Extract the [X, Y] coordinate from the center of the cell holding the provided text.  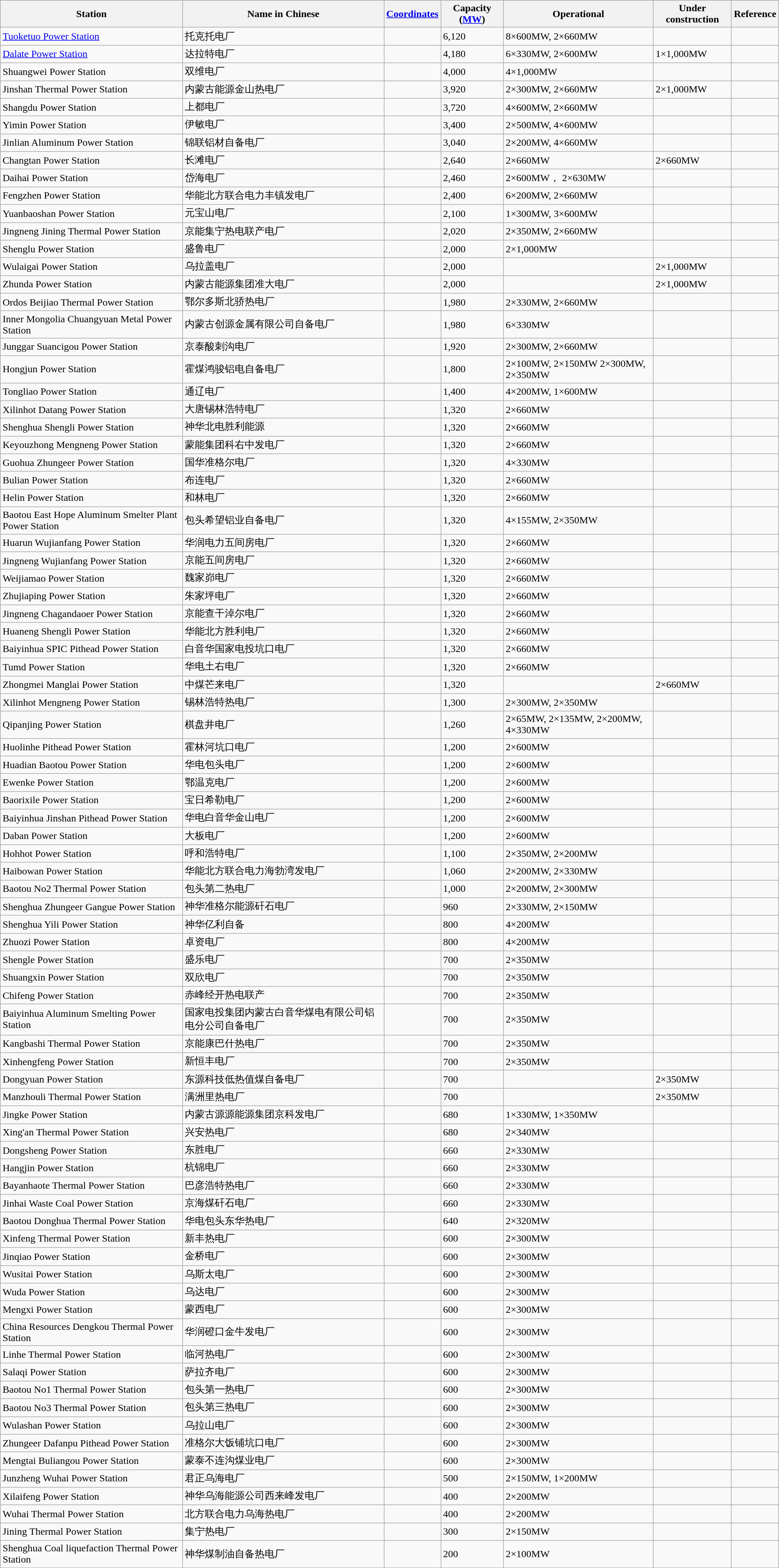
Yuanbaoshan Power Station [92, 213]
2×65MW, 2×135MW, 2×200MW, 4×330MW [578, 724]
宝日希勒电厂 [283, 800]
鄂尔多斯北骄热电厂 [283, 302]
Huarun Wujianfang Power Station [92, 543]
3,920 [472, 90]
1,100 [472, 854]
Jinshan Thermal Power Station [92, 90]
Wuhai Thermal Power Station [92, 1514]
1,260 [472, 724]
6×200MW, 2×660MW [578, 196]
Jining Thermal Power Station [92, 1531]
神华乌海能源公司西来峰发电厂 [283, 1496]
2×500MW, 4×600MW [578, 125]
Hohhot Power Station [92, 854]
Capacity (MW) [472, 14]
2×200MW, 2×300MW [578, 889]
Salaqi Power Station [92, 1372]
Ordos Beijiao Thermal Power Station [92, 302]
Weijiamao Power Station [92, 579]
伊敏电厂 [283, 125]
长滩电厂 [283, 161]
Jingneng Wujianfang Power Station [92, 560]
卓资电厂 [283, 942]
Huadian Baotou Power Station [92, 765]
Jinqiao Power Station [92, 1257]
乌达电厂 [283, 1292]
上都电厂 [283, 107]
4,000 [472, 72]
4×1,000MW [578, 72]
Tumd Power Station [92, 667]
1,000 [472, 889]
Shenghua Yili Power Station [92, 924]
Baotou No2 Thermal Power Station [92, 889]
2×350MW, 2×660MW [578, 231]
4×330MW [578, 463]
2,460 [472, 178]
Zhungeer Dafanpu Pithead Power Station [92, 1443]
Wuda Power Station [92, 1292]
2,100 [472, 213]
包头希望铝业自备电厂 [283, 520]
Huaneng Shengli Power Station [92, 631]
霍林河坑口电厂 [283, 747]
Shuangwei Power Station [92, 72]
500 [472, 1479]
Haibowan Power Station [92, 871]
Dongyuan Power Station [92, 1079]
Jingneng Chagandaoer Power Station [92, 614]
华润电力五间房电厂 [283, 543]
Shuangxin Power Station [92, 978]
Wulashan Power Station [92, 1426]
Operational [578, 14]
盛鲁电厂 [283, 249]
大板电厂 [283, 836]
Dongsheng Power Station [92, 1150]
Baotou No3 Thermal Power Station [92, 1407]
4×200MW, 1×600MW [578, 392]
京能集宁热电联产电厂 [283, 231]
Xilinhot Mengneng Power Station [92, 703]
Xinhengfeng Power Station [92, 1062]
京能查干淖尔电厂 [283, 614]
华能北方联合电力丰镇发电厂 [283, 196]
300 [472, 1531]
960 [472, 907]
包头第二热电厂 [283, 889]
内蒙古能源金山热电厂 [283, 90]
华润磴口金牛发电厂 [283, 1332]
萨拉齐电厂 [283, 1372]
包头第一热电厂 [283, 1390]
Linhe Thermal Power Station [92, 1355]
布连电厂 [283, 480]
Zhongmei Manglai Power Station [92, 684]
华电包头电厂 [283, 765]
Reference [755, 14]
国家电投集团内蒙古白音华煤电有限公司铝电分公司自备电厂 [283, 1020]
金桥电厂 [283, 1257]
君正乌海电厂 [283, 1479]
Under construction [692, 14]
棋盘井电厂 [283, 724]
达拉特电厂 [283, 54]
京海煤矸石电厂 [283, 1203]
岱海电厂 [283, 178]
中煤芒来电厂 [283, 684]
京泰酸刺沟电厂 [283, 347]
盛乐电厂 [283, 960]
3,040 [472, 142]
Shenghua Zhungeer Gangue Power Station [92, 907]
Station [92, 14]
Tongliao Power Station [92, 392]
2×320MW [578, 1221]
准格尔大饭铺坑口电厂 [283, 1443]
4×155MW, 2×350MW [578, 520]
Xinfeng Thermal Power Station [92, 1239]
Zhujiaping Power Station [92, 596]
华电土右电厂 [283, 667]
2×350MW, 2×200MW [578, 854]
Jinlian Aluminum Power Station [92, 142]
Hangjin Power Station [92, 1168]
2,640 [472, 161]
Huolinhe Pithead Power Station [92, 747]
Shenghua Coal liquefaction Thermal Power Station [92, 1554]
国华准格尔电厂 [283, 463]
内蒙古能源集团准大电厂 [283, 285]
3,720 [472, 107]
Changtan Power Station [92, 161]
华电包头东华热电厂 [283, 1221]
2×300MW, 2×350MW [578, 703]
锦联铝材自备电厂 [283, 142]
2×330MW, 2×660MW [578, 302]
Daban Power Station [92, 836]
Junggar Suancigou Power Station [92, 347]
2×100MW [578, 1554]
Dalate Power Station [92, 54]
乌拉山电厂 [283, 1426]
Shenghua Shengli Power Station [92, 427]
蒙泰不连沟煤业电厂 [283, 1461]
内蒙古源源能源集团京科发电厂 [283, 1115]
200 [472, 1554]
包头第三热电厂 [283, 1407]
2×100MW, 2×150MW 2×300MW, 2×350MW [578, 369]
Jingke Power Station [92, 1115]
Helin Power Station [92, 498]
鄂温克电厂 [283, 783]
华电白音华金山电厂 [283, 818]
2×600MW， 2×630MW [578, 178]
巴彦浩特热电厂 [283, 1186]
临河热电厂 [283, 1355]
Wusitai Power Station [92, 1274]
China Resources Dengkou Thermal Power Station [92, 1332]
Guohua Zhungeer Power Station [92, 463]
Inner Mongolia Chuangyuan Metal Power Station [92, 325]
蒙西电厂 [283, 1310]
Yimin Power Station [92, 125]
Baotou East Hope Aluminum Smelter Plant Power Station [92, 520]
Xing'an Thermal Power Station [92, 1132]
Zhunda Power Station [92, 285]
Jingneng Jining Thermal Power Station [92, 231]
Baiyinhua Jinshan Pithead Power Station [92, 818]
内蒙古创源金属有限公司自备电厂 [283, 325]
华能北方胜利电厂 [283, 631]
1×1,000MW [692, 54]
托克托电厂 [283, 37]
神华准格尔能源矸石电厂 [283, 907]
元宝山电厂 [283, 213]
Hongjun Power Station [92, 369]
Coordinates [412, 14]
Mengxi Power Station [92, 1310]
1,800 [472, 369]
魏家峁电厂 [283, 579]
3,400 [472, 125]
1,400 [472, 392]
Baiyinhua SPIC Pithead Power Station [92, 650]
Xilaifeng Power Station [92, 1496]
8×600MW, 2×660MW [578, 37]
Shangdu Power Station [92, 107]
Zhuozi Power Station [92, 942]
京能康巴什热电厂 [283, 1044]
Name in Chinese [283, 14]
神华煤制油自备热电厂 [283, 1554]
2×330MW, 2×150MW [578, 907]
华能北方联合电力海勃湾发电厂 [283, 871]
蒙能集团科右中发电厂 [283, 445]
新丰热电厂 [283, 1239]
640 [472, 1221]
Baiyinhua Aluminum Smelting Power Station [92, 1020]
2×340MW [578, 1132]
Keyouzhong Mengneng Power Station [92, 445]
Jinhai Waste Coal Power Station [92, 1203]
朱家坪电厂 [283, 596]
集宁热电厂 [283, 1531]
Junzheng Wuhai Power Station [92, 1479]
Chifeng Power Station [92, 995]
Daihai Power Station [92, 178]
兴安热电厂 [283, 1132]
霍煤鸿骏铝电自备电厂 [283, 369]
Bayanhaote Thermal Power Station [92, 1186]
6×330MW [578, 325]
大唐锡林浩特电厂 [283, 410]
乌斯太电厂 [283, 1274]
Shengle Power Station [92, 960]
1×330MW, 1×350MW [578, 1115]
Fengzhen Power Station [92, 196]
6×330MW, 2×600MW [578, 54]
1×300MW, 3×600MW [578, 213]
Ewenke Power Station [92, 783]
4,180 [472, 54]
1,300 [472, 703]
Bulian Power Station [92, 480]
2,400 [472, 196]
Xilinhot Datang Power Station [92, 410]
神华北电胜利能源 [283, 427]
Baorixile Power Station [92, 800]
2×200MW, 4×660MW [578, 142]
通辽电厂 [283, 392]
Tuoketuo Power Station [92, 37]
Manzhouli Thermal Power Station [92, 1097]
Wulaigai Power Station [92, 266]
满洲里热电厂 [283, 1097]
锡林浩特热电厂 [283, 703]
Baotou No1 Thermal Power Station [92, 1390]
2×150MW [578, 1531]
杭锦电厂 [283, 1168]
Mengtai Buliangou Power Station [92, 1461]
东源科技低热值煤自备电厂 [283, 1079]
1,920 [472, 347]
双欣电厂 [283, 978]
Shenglu Power Station [92, 249]
Baotou Donghua Thermal Power Station [92, 1221]
2×150MW, 1×200MW [578, 1479]
Kangbashi Thermal Power Station [92, 1044]
呼和浩特电厂 [283, 854]
京能五间房电厂 [283, 560]
和林电厂 [283, 498]
北方联合电力乌海热电厂 [283, 1514]
2,020 [472, 231]
赤峰经开热电联产 [283, 995]
Qipanjing Power Station [92, 724]
双维电厂 [283, 72]
6,120 [472, 37]
1,060 [472, 871]
新恒丰电厂 [283, 1062]
2×200MW, 2×330MW [578, 871]
东胜电厂 [283, 1150]
白音华国家电投坑口电厂 [283, 650]
4×600MW, 2×660MW [578, 107]
神华亿利自备 [283, 924]
乌拉盖电厂 [283, 266]
